Identify which cell holds the provided text, then report its (X, Y) central coordinate. 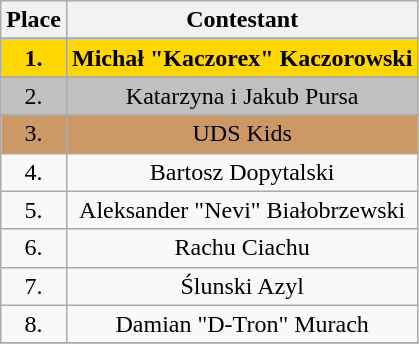
Bartosz Dopytalski (242, 172)
UDS Kids (242, 134)
7. (34, 286)
Damian "D-Tron" Murach (242, 324)
2. (34, 96)
1. (34, 58)
Aleksander "Nevi" Białobrzewski (242, 210)
Katarzyna i Jakub Pursa (242, 96)
Michał "Kaczorex" Kaczorowski (242, 58)
3. (34, 134)
8. (34, 324)
5. (34, 210)
Rachu Ciachu (242, 248)
Contestant (242, 20)
Place (34, 20)
6. (34, 248)
4. (34, 172)
Ślunski Azyl (242, 286)
